Capture the cell that displays the provided text and extract its [X, Y] central coordinate. 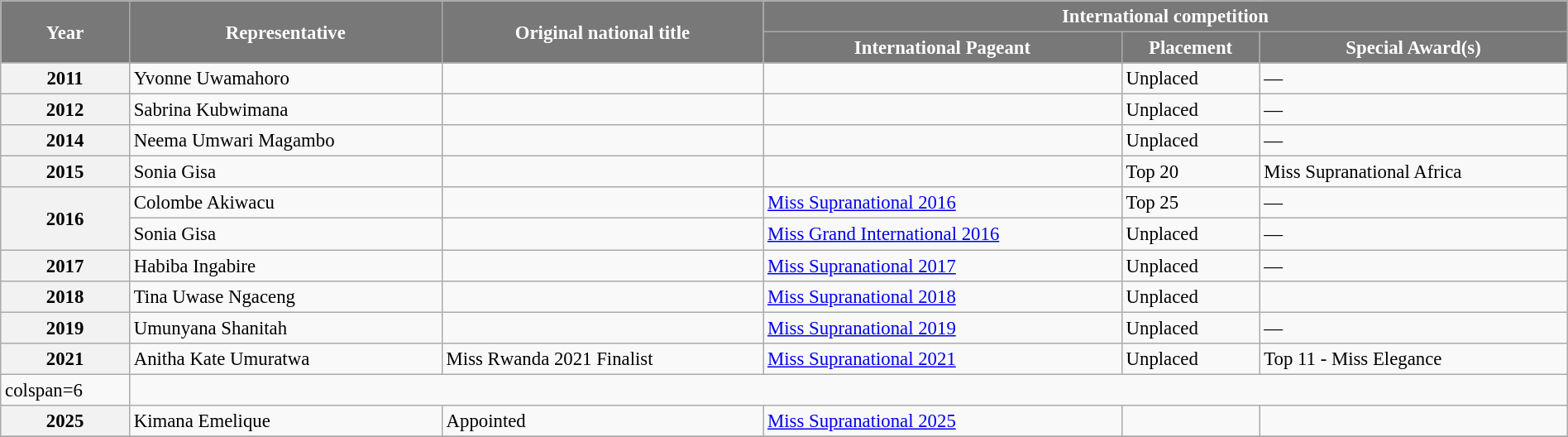
Representative [285, 31]
2014 [65, 141]
Anitha Kate Umuratwa [285, 358]
International competition [1166, 17]
Original national title [602, 31]
Miss Supranational 2016 [943, 203]
Umunyana Shanitah [285, 328]
Miss Supranational 2025 [943, 421]
2025 [65, 421]
Miss Rwanda 2021 Finalist [602, 358]
Special Award(s) [1413, 48]
2016 [65, 218]
Miss Grand International 2016 [943, 234]
Neema Umwari Magambo [285, 141]
Placement [1191, 48]
Appointed [602, 421]
Miss Supranational 2017 [943, 266]
2019 [65, 328]
2015 [65, 172]
2018 [65, 296]
colspan=6 [65, 390]
2021 [65, 358]
Tina Uwase Ngaceng [285, 296]
Habiba Ingabire [285, 266]
2011 [65, 79]
Sabrina Kubwimana [285, 110]
International Pageant [943, 48]
Year [65, 31]
Top 11 - Miss Elegance [1413, 358]
Miss Supranational 2019 [943, 328]
Kimana Emelique [285, 421]
Yvonne Uwamahoro [285, 79]
Miss Supranational 2021 [943, 358]
2017 [65, 266]
Top 20 [1191, 172]
2012 [65, 110]
Top 25 [1191, 203]
Miss Supranational 2018 [943, 296]
Miss Supranational Africa [1413, 172]
Colombe Akiwacu [285, 203]
